Determine the [x, y] coordinate at the center of the cell enclosing the given text.  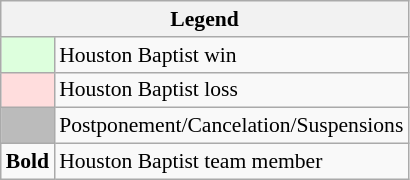
Houston Baptist win [231, 55]
Bold [28, 162]
Houston Baptist team member [231, 162]
Houston Baptist loss [231, 90]
Postponement/Cancelation/Suspensions [231, 126]
Legend [205, 19]
